From the cell containing the given text, extract its center point as (X, Y) coordinate. 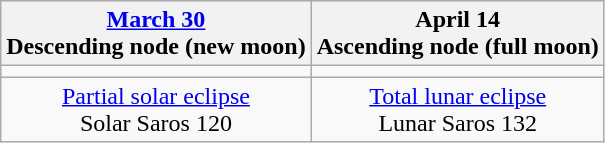
Total lunar eclipseLunar Saros 132 (458, 110)
Partial solar eclipseSolar Saros 120 (156, 110)
April 14Ascending node (full moon) (458, 34)
March 30Descending node (new moon) (156, 34)
